Pinpoint the cell where the given text exists, returning its [x, y] midpoint coordinate. 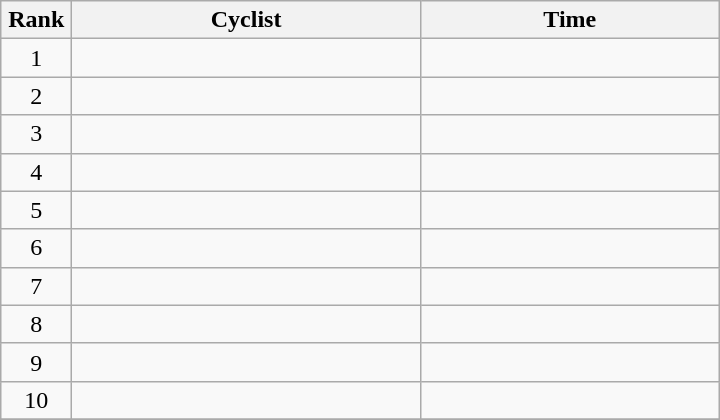
6 [36, 248]
4 [36, 172]
Cyclist [246, 20]
Time [570, 20]
5 [36, 210]
9 [36, 362]
7 [36, 286]
1 [36, 58]
10 [36, 400]
8 [36, 324]
Rank [36, 20]
3 [36, 134]
2 [36, 96]
